Output the (x, y) coordinate of the center of the cell containing the given text.  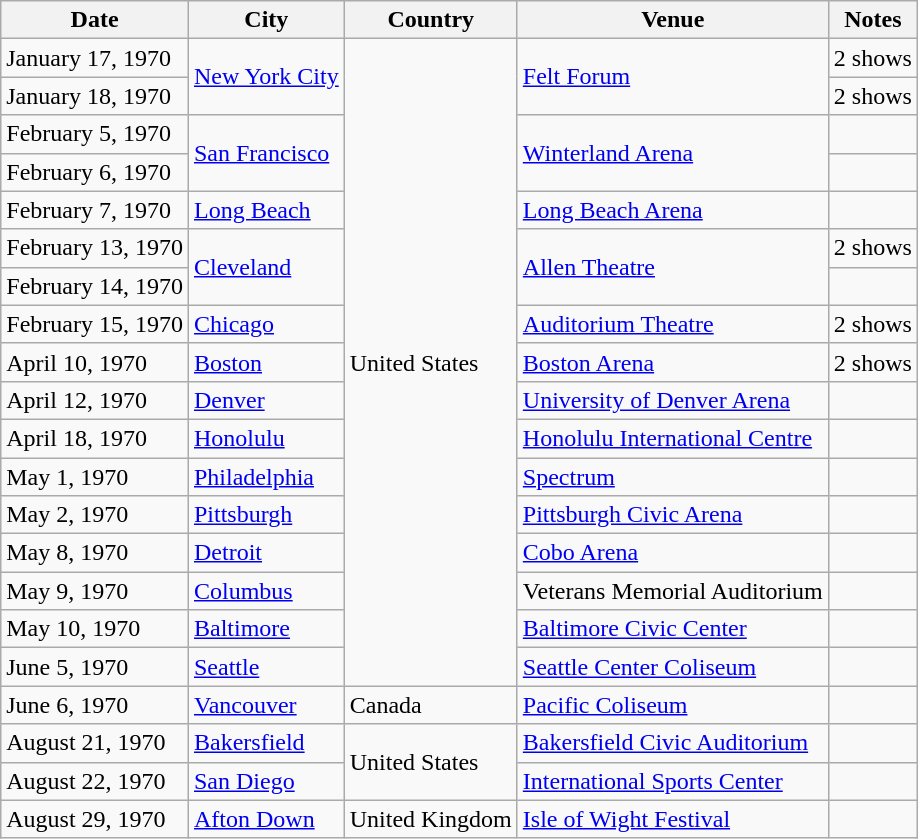
February 7, 1970 (95, 210)
April 10, 1970 (95, 362)
Felt Forum (672, 77)
June 5, 1970 (95, 667)
Canada (430, 705)
Columbus (266, 591)
February 14, 1970 (95, 286)
Baltimore Civic Center (672, 629)
Winterland Arena (672, 153)
San Diego (266, 781)
April 18, 1970 (95, 438)
Boston (266, 362)
Denver (266, 400)
June 6, 1970 (95, 705)
January 17, 1970 (95, 58)
Cleveland (266, 267)
Pacific Coliseum (672, 705)
August 22, 1970 (95, 781)
Long Beach (266, 210)
Spectrum (672, 477)
May 10, 1970 (95, 629)
Vancouver (266, 705)
February 15, 1970 (95, 324)
February 5, 1970 (95, 134)
Date (95, 20)
New York City (266, 77)
May 2, 1970 (95, 515)
United Kingdom (430, 819)
Isle of Wight Festival (672, 819)
Long Beach Arena (672, 210)
May 8, 1970 (95, 553)
Cobo Arena (672, 553)
Pittsburgh (266, 515)
International Sports Center (672, 781)
Notes (872, 20)
Bakersfield (266, 743)
San Francisco (266, 153)
May 1, 1970 (95, 477)
August 29, 1970 (95, 819)
Venue (672, 20)
Philadelphia (266, 477)
Afton Down (266, 819)
Bakersfield Civic Auditorium (672, 743)
University of Denver Arena (672, 400)
Seattle (266, 667)
Seattle Center Coliseum (672, 667)
Detroit (266, 553)
Chicago (266, 324)
Honolulu (266, 438)
April 12, 1970 (95, 400)
Pittsburgh Civic Arena (672, 515)
City (266, 20)
January 18, 1970 (95, 96)
Boston Arena (672, 362)
Honolulu International Centre (672, 438)
May 9, 1970 (95, 591)
Baltimore (266, 629)
February 13, 1970 (95, 248)
Allen Theatre (672, 267)
Country (430, 20)
August 21, 1970 (95, 743)
Veterans Memorial Auditorium (672, 591)
February 6, 1970 (95, 172)
Auditorium Theatre (672, 324)
